Return the (X, Y) coordinate for the center point of the cell that contains the specified text.  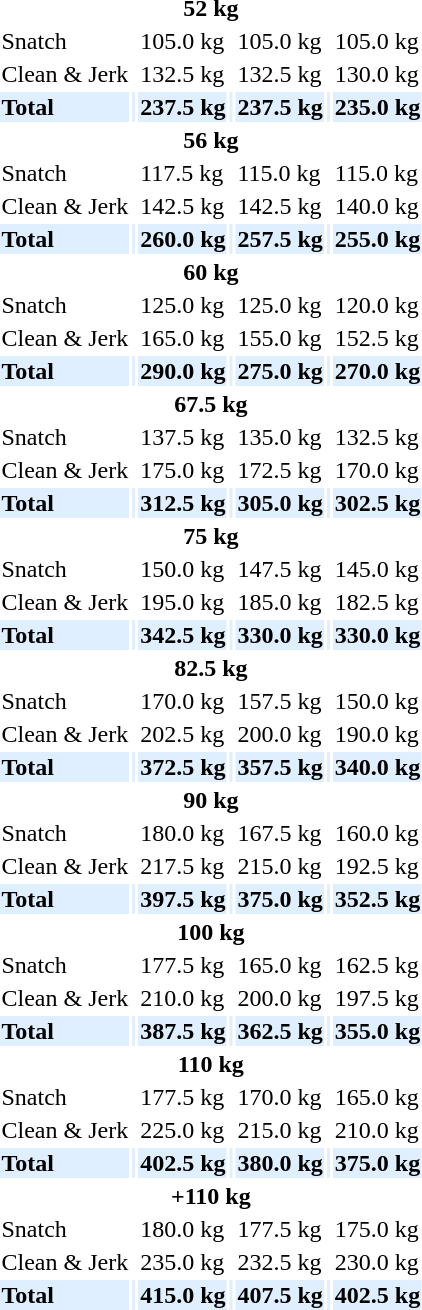
137.5 kg (183, 437)
415.0 kg (183, 1295)
90 kg (211, 800)
162.5 kg (377, 965)
230.0 kg (377, 1262)
100 kg (211, 932)
167.5 kg (280, 833)
155.0 kg (280, 338)
340.0 kg (377, 767)
255.0 kg (377, 239)
362.5 kg (280, 1031)
152.5 kg (377, 338)
117.5 kg (183, 173)
130.0 kg (377, 74)
147.5 kg (280, 569)
172.5 kg (280, 470)
387.5 kg (183, 1031)
260.0 kg (183, 239)
257.5 kg (280, 239)
302.5 kg (377, 503)
275.0 kg (280, 371)
225.0 kg (183, 1130)
82.5 kg (211, 668)
372.5 kg (183, 767)
185.0 kg (280, 602)
342.5 kg (183, 635)
157.5 kg (280, 701)
67.5 kg (211, 404)
357.5 kg (280, 767)
217.5 kg (183, 866)
145.0 kg (377, 569)
60 kg (211, 272)
190.0 kg (377, 734)
270.0 kg (377, 371)
290.0 kg (183, 371)
397.5 kg (183, 899)
232.5 kg (280, 1262)
+110 kg (211, 1196)
182.5 kg (377, 602)
355.0 kg (377, 1031)
192.5 kg (377, 866)
56 kg (211, 140)
195.0 kg (183, 602)
380.0 kg (280, 1163)
312.5 kg (183, 503)
135.0 kg (280, 437)
352.5 kg (377, 899)
120.0 kg (377, 305)
202.5 kg (183, 734)
110 kg (211, 1064)
75 kg (211, 536)
305.0 kg (280, 503)
407.5 kg (280, 1295)
140.0 kg (377, 206)
197.5 kg (377, 998)
160.0 kg (377, 833)
